Pinpoint the cell where the given text exists, returning its (x, y) midpoint coordinate. 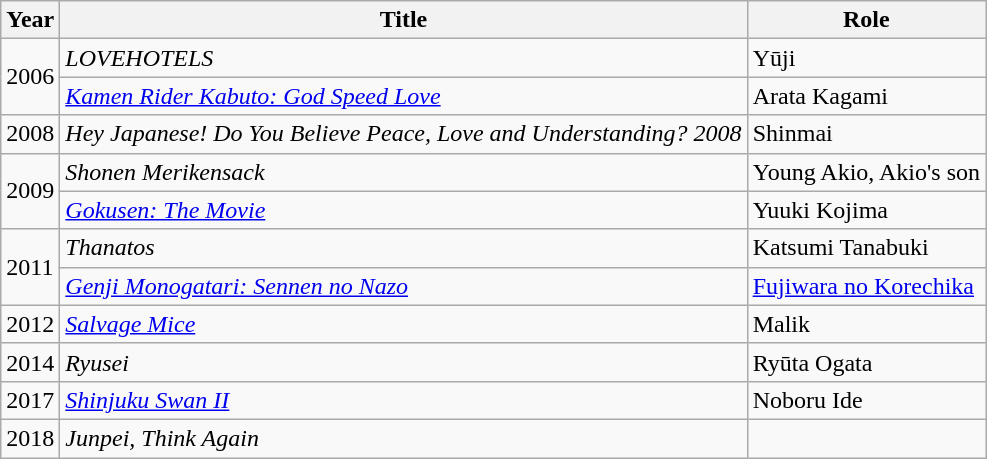
Shinmai (866, 134)
2009 (30, 191)
2008 (30, 134)
Young Akio, Akio's son (866, 172)
Yuuki Kojima (866, 210)
2011 (30, 267)
Ryusei (404, 362)
2018 (30, 438)
2012 (30, 324)
2017 (30, 400)
Hey Japanese! Do You Believe Peace, Love and Understanding? 2008 (404, 134)
Ryūta Ogata (866, 362)
Genji Monogatari: Sennen no Nazo (404, 286)
Noboru Ide (866, 400)
Role (866, 20)
Thanatos (404, 248)
Junpei, Think Again (404, 438)
LOVEHOTELS (404, 58)
Year (30, 20)
Shinjuku Swan II (404, 400)
Shonen Merikensack (404, 172)
Yūji (866, 58)
Salvage Mice (404, 324)
Title (404, 20)
Kamen Rider Kabuto: God Speed Love (404, 96)
Malik (866, 324)
2014 (30, 362)
Gokusen: The Movie (404, 210)
Fujiwara no Korechika (866, 286)
Katsumi Tanabuki (866, 248)
2006 (30, 77)
Arata Kagami (866, 96)
